Capture the cell that displays the provided text and extract its [x, y] central coordinate. 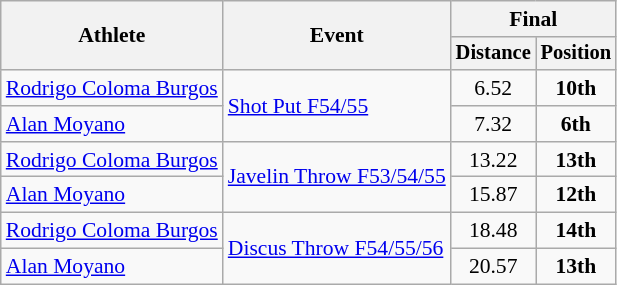
18.48 [494, 231]
Athlete [112, 36]
14th [576, 231]
Position [576, 54]
6.52 [494, 88]
Shot Put F54/55 [337, 106]
10th [576, 88]
13.22 [494, 160]
Final [534, 19]
6th [576, 124]
15.87 [494, 195]
Discus Throw F54/55/56 [337, 248]
20.57 [494, 267]
Javelin Throw F53/54/55 [337, 178]
Event [337, 36]
Distance [494, 54]
12th [576, 195]
7.32 [494, 124]
